Detect which cell encompasses the target text, then output its (X, Y) center coordinate. 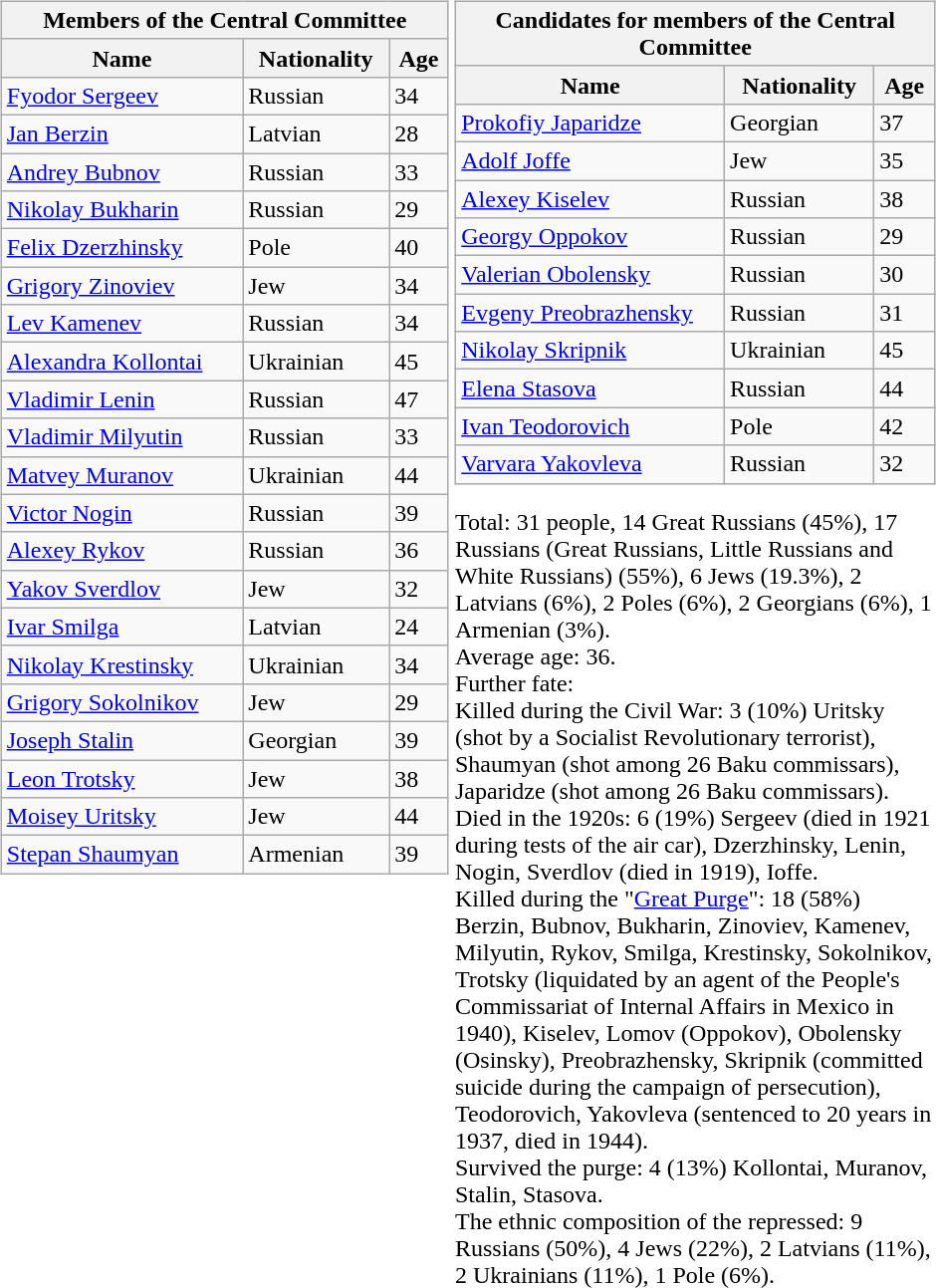
Nikolay Skripnik (590, 351)
Alexey Kiselev (590, 198)
30 (904, 275)
36 (419, 551)
Elena Stasova (590, 388)
Evgeny Preobrazhensky (590, 313)
Adolf Joffe (590, 160)
Moisey Uritsky (121, 817)
Alexey Rykov (121, 551)
40 (419, 248)
47 (419, 399)
Vladimir Milyutin (121, 437)
Nikolay Krestinsky (121, 664)
Armenian (317, 855)
Varvara Yakovleva (590, 464)
35 (904, 160)
Prokofiy Japaridze (590, 123)
Victor Nogin (121, 513)
Valerian Obolensky (590, 275)
Felix Dzerzhinsky (121, 248)
Ivan Teodorovich (590, 426)
Alexandra Kollontai (121, 362)
28 (419, 133)
Joseph Stalin (121, 740)
Matvey Muranov (121, 475)
Members of the Central Committee (225, 20)
Nikolay Bukharin (121, 210)
24 (419, 627)
Lev Kamenev (121, 324)
37 (904, 123)
31 (904, 313)
Ivar Smilga (121, 627)
Stepan Shaumyan (121, 855)
Jan Berzin (121, 133)
Vladimir Lenin (121, 399)
Andrey Bubnov (121, 172)
Georgy Oppokov (590, 237)
Fyodor Sergeev (121, 96)
Leon Trotsky (121, 778)
42 (904, 426)
Yakov Sverdlov (121, 589)
Candidates for members of the Central Committee (695, 34)
Grigory Zinoviev (121, 286)
Grigory Sokolnikov (121, 702)
